Determine the (x, y) coordinate at the center of the cell enclosing the given text.  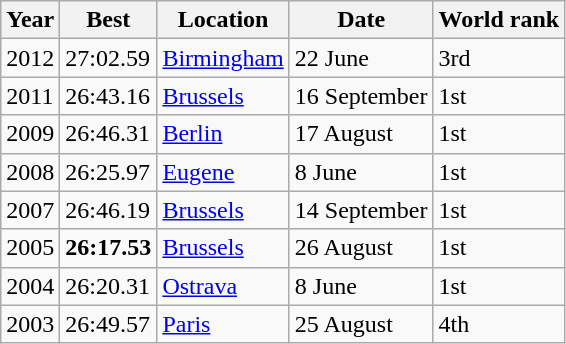
2003 (30, 324)
22 June (361, 58)
16 September (361, 96)
26:25.97 (108, 172)
2012 (30, 58)
25 August (361, 324)
Paris (223, 324)
26:17.53 (108, 248)
2011 (30, 96)
World rank (499, 20)
Ostrava (223, 286)
27:02.59 (108, 58)
26:20.31 (108, 286)
Year (30, 20)
2007 (30, 210)
2005 (30, 248)
Location (223, 20)
2009 (30, 134)
Date (361, 20)
3rd (499, 58)
17 August (361, 134)
26:49.57 (108, 324)
2008 (30, 172)
14 September (361, 210)
26:46.19 (108, 210)
26:43.16 (108, 96)
Berlin (223, 134)
Birmingham (223, 58)
2004 (30, 286)
4th (499, 324)
Best (108, 20)
26 August (361, 248)
26:46.31 (108, 134)
Eugene (223, 172)
